Capture the cell that displays the provided text and extract its (X, Y) central coordinate. 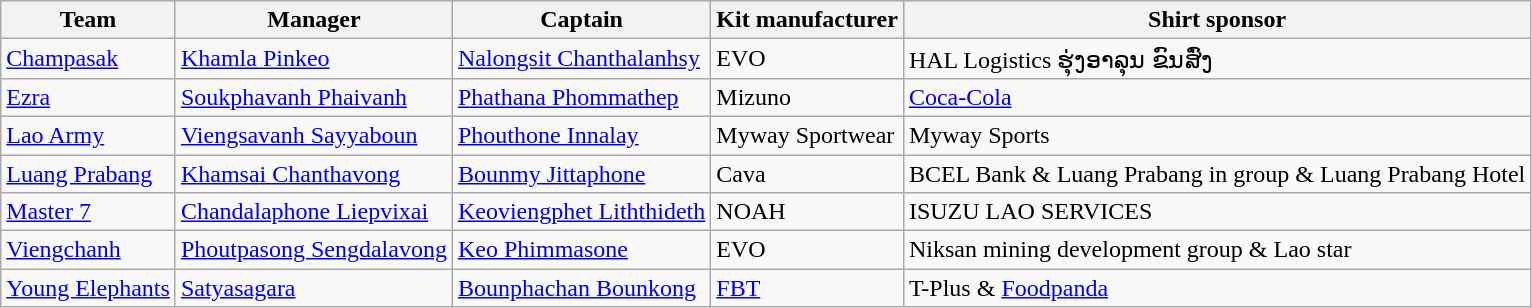
Manager (314, 20)
Niksan mining development group & Lao star (1216, 250)
Ezra (88, 97)
Coca-Cola (1216, 97)
Team (88, 20)
Myway Sportwear (808, 135)
Kit manufacturer (808, 20)
Shirt sponsor (1216, 20)
Myway Sports (1216, 135)
FBT (808, 288)
Chandalaphone Liepvixai (314, 212)
Phathana Phommathep (581, 97)
Cava (808, 173)
Soukphavanh Phaivanh (314, 97)
Khamla Pinkeo (314, 59)
Champasak (88, 59)
Phouthone Innalay (581, 135)
T-Plus & Foodpanda (1216, 288)
NOAH (808, 212)
Satyasagara (314, 288)
HAL Logistics ຮຸ່ງອາລຸນ ຂົນສົ່ງ (1216, 59)
Phoutpasong Sengdalavong (314, 250)
BCEL Bank & Luang Prabang in group & Luang Prabang Hotel (1216, 173)
Viengchanh (88, 250)
Khamsai Chanthavong (314, 173)
Viengsavanh Sayyaboun (314, 135)
Mizuno (808, 97)
Nalongsit Chanthalanhsy (581, 59)
Master 7 (88, 212)
Luang Prabang (88, 173)
Young Elephants (88, 288)
Lao Army (88, 135)
Keo Phimmasone (581, 250)
ISUZU LAO SERVICES (1216, 212)
Bounmy Jittaphone (581, 173)
Keoviengphet Liththideth (581, 212)
Bounphachan Bounkong (581, 288)
Captain (581, 20)
